Return (X, Y) of the center of cell containing provided text 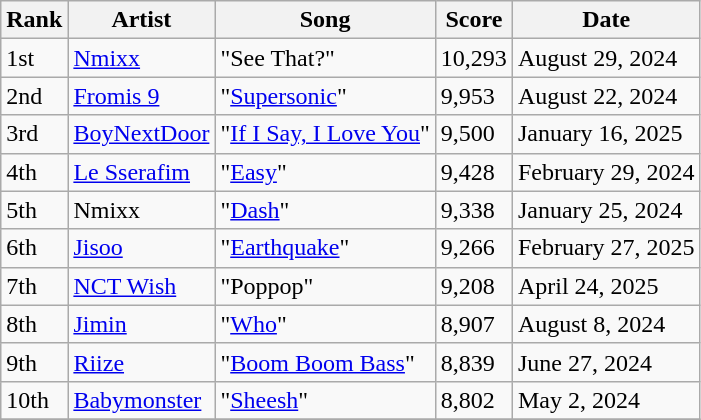
9,953 (474, 96)
"Poppop" (325, 286)
Jimin (142, 324)
8th (34, 324)
February 27, 2025 (606, 248)
"Supersonic" (325, 96)
9,338 (474, 210)
Rank (34, 20)
2nd (34, 96)
May 2, 2024 (606, 400)
April 24, 2025 (606, 286)
3rd (34, 134)
January 16, 2025 (606, 134)
Artist (142, 20)
"See That?" (325, 58)
"Earthquake" (325, 248)
"If I Say, I Love You" (325, 134)
August 22, 2024 (606, 96)
"Dash" (325, 210)
August 8, 2024 (606, 324)
9,208 (474, 286)
9,428 (474, 172)
August 29, 2024 (606, 58)
"Boom Boom Bass" (325, 362)
"Who" (325, 324)
Date (606, 20)
4th (34, 172)
January 25, 2024 (606, 210)
Le Sserafim (142, 172)
7th (34, 286)
5th (34, 210)
Fromis 9 (142, 96)
10th (34, 400)
Song (325, 20)
Babymonster (142, 400)
8,802 (474, 400)
"Easy" (325, 172)
9,266 (474, 248)
8,907 (474, 324)
"Sheesh" (325, 400)
8,839 (474, 362)
10,293 (474, 58)
Riize (142, 362)
Jisoo (142, 248)
Score (474, 20)
February 29, 2024 (606, 172)
1st (34, 58)
9,500 (474, 134)
9th (34, 362)
June 27, 2024 (606, 362)
NCT Wish (142, 286)
BoyNextDoor (142, 134)
6th (34, 248)
